Pinpoint the cell where the given text exists, returning its [X, Y] midpoint coordinate. 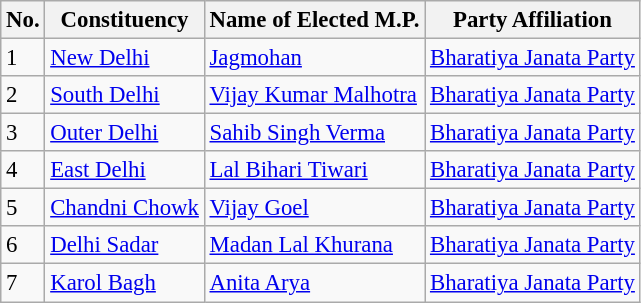
3 [23, 133]
Outer Delhi [124, 133]
Lal Bihari Tiwari [314, 170]
Karol Bagh [124, 283]
Chandni Chowk [124, 208]
Party Affiliation [533, 20]
6 [23, 245]
Anita Arya [314, 283]
Sahib Singh Verma [314, 133]
2 [23, 95]
Constituency [124, 20]
South Delhi [124, 95]
Vijay Kumar Malhotra [314, 95]
1 [23, 58]
Vijay Goel [314, 208]
7 [23, 283]
4 [23, 170]
Delhi Sadar [124, 245]
Madan Lal Khurana [314, 245]
Jagmohan [314, 58]
Name of Elected M.P. [314, 20]
East Delhi [124, 170]
New Delhi [124, 58]
5 [23, 208]
No. [23, 20]
